Return the [X, Y] coordinate for the center point of the cell that contains the specified text.  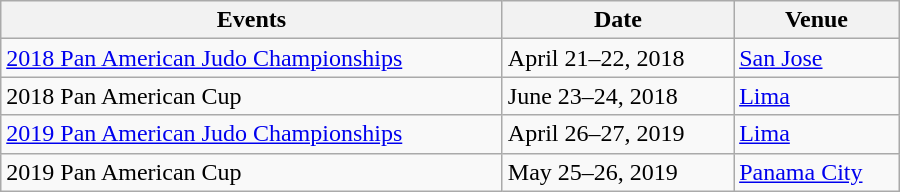
Venue [817, 20]
San Jose [817, 58]
2018 Pan American Cup [252, 96]
2019 Pan American Judo Championships [252, 134]
Events [252, 20]
Date [618, 20]
2018 Pan American Judo Championships [252, 58]
April 26–27, 2019 [618, 134]
2019 Pan American Cup [252, 172]
April 21–22, 2018 [618, 58]
Panama City [817, 172]
June 23–24, 2018 [618, 96]
May 25–26, 2019 [618, 172]
